From the cell containing the given text, extract its center point as (x, y) coordinate. 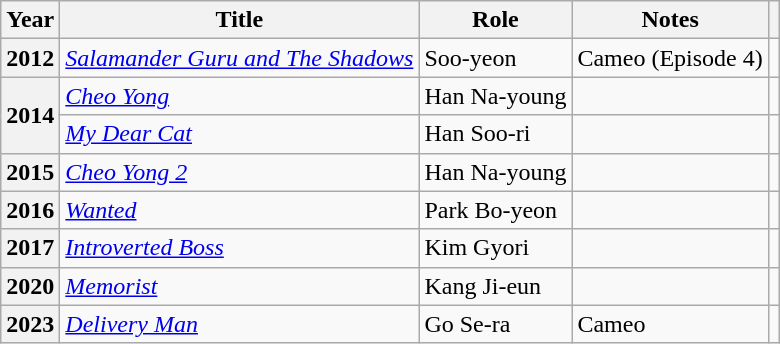
Go Se-ra (496, 324)
2020 (30, 286)
Park Bo-yeon (496, 210)
Memorist (240, 286)
2023 (30, 324)
Role (496, 20)
Cheo Yong 2 (240, 172)
Wanted (240, 210)
2016 (30, 210)
2014 (30, 115)
Title (240, 20)
2017 (30, 248)
Kang Ji-eun (496, 286)
Kim Gyori (496, 248)
Cameo (670, 324)
Cameo (Episode 4) (670, 58)
2015 (30, 172)
My Dear Cat (240, 134)
Han Soo-ri (496, 134)
2012 (30, 58)
Delivery Man (240, 324)
Introverted Boss (240, 248)
Notes (670, 20)
Year (30, 20)
Soo-yeon (496, 58)
Salamander Guru and The Shadows (240, 58)
Cheo Yong (240, 96)
